Identify which cell holds the provided text, then report its [X, Y] central coordinate. 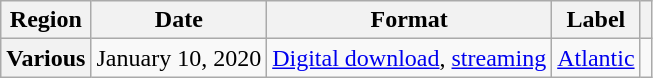
Various [46, 58]
Atlantic [596, 58]
Date [179, 20]
Digital download, streaming [410, 58]
Label [596, 20]
Region [46, 20]
Format [410, 20]
January 10, 2020 [179, 58]
